Determine the [x, y] coordinate at the center of the cell enclosing the given text.  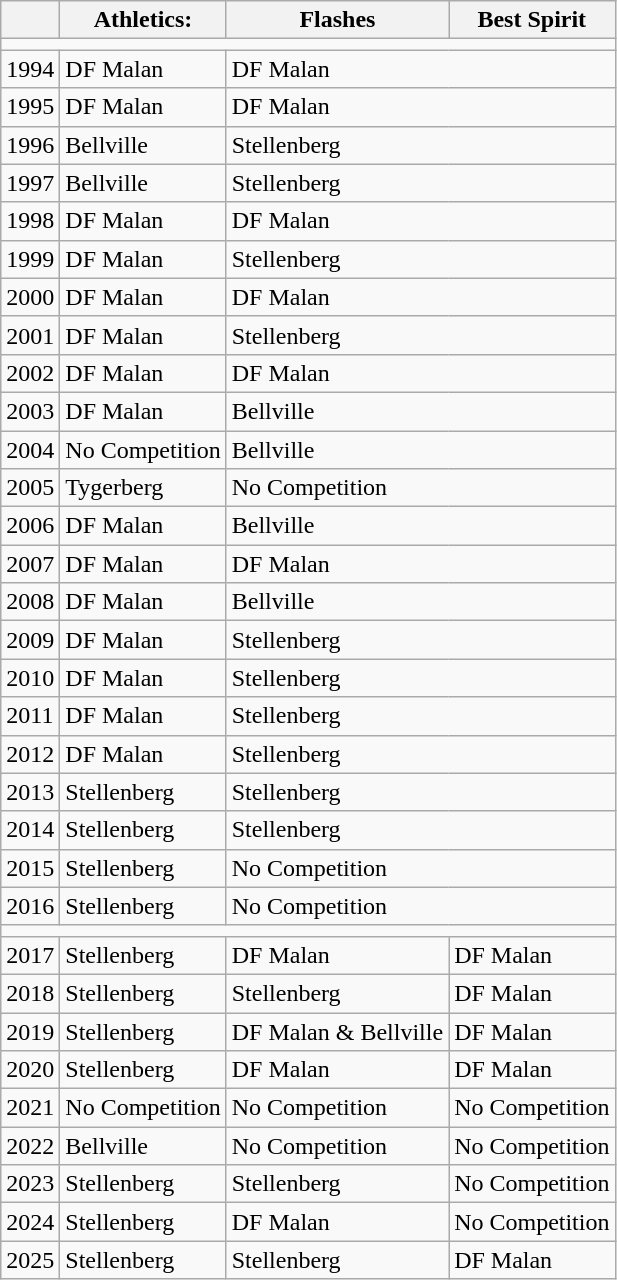
2021 [30, 1108]
2009 [30, 640]
2017 [30, 955]
2020 [30, 1070]
2019 [30, 1031]
2004 [30, 449]
2018 [30, 993]
1999 [30, 259]
Tygerberg [143, 488]
2000 [30, 297]
2025 [30, 1260]
Flashes [337, 20]
DF Malan & Bellville [337, 1031]
1995 [30, 107]
2007 [30, 564]
2011 [30, 716]
2015 [30, 868]
1997 [30, 183]
1998 [30, 221]
2006 [30, 526]
2008 [30, 602]
Best Spirit [532, 20]
2001 [30, 335]
2013 [30, 792]
1994 [30, 69]
2023 [30, 1184]
2022 [30, 1146]
2014 [30, 830]
2005 [30, 488]
Athletics: [143, 20]
2002 [30, 373]
2016 [30, 906]
1996 [30, 145]
2003 [30, 411]
2024 [30, 1222]
2012 [30, 754]
2010 [30, 678]
